Return the [X, Y] coordinate for the center point of the cell that contains the specified text.  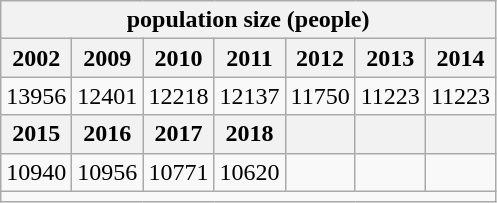
10956 [108, 172]
2017 [178, 134]
2014 [460, 58]
2011 [250, 58]
12137 [250, 96]
2013 [390, 58]
10940 [36, 172]
13956 [36, 96]
12401 [108, 96]
2016 [108, 134]
10771 [178, 172]
11750 [320, 96]
10620 [250, 172]
2002 [36, 58]
12218 [178, 96]
2009 [108, 58]
2018 [250, 134]
population size (people) [248, 20]
2012 [320, 58]
2010 [178, 58]
2015 [36, 134]
